Output the (X, Y) coordinate of the center of the cell containing the given text.  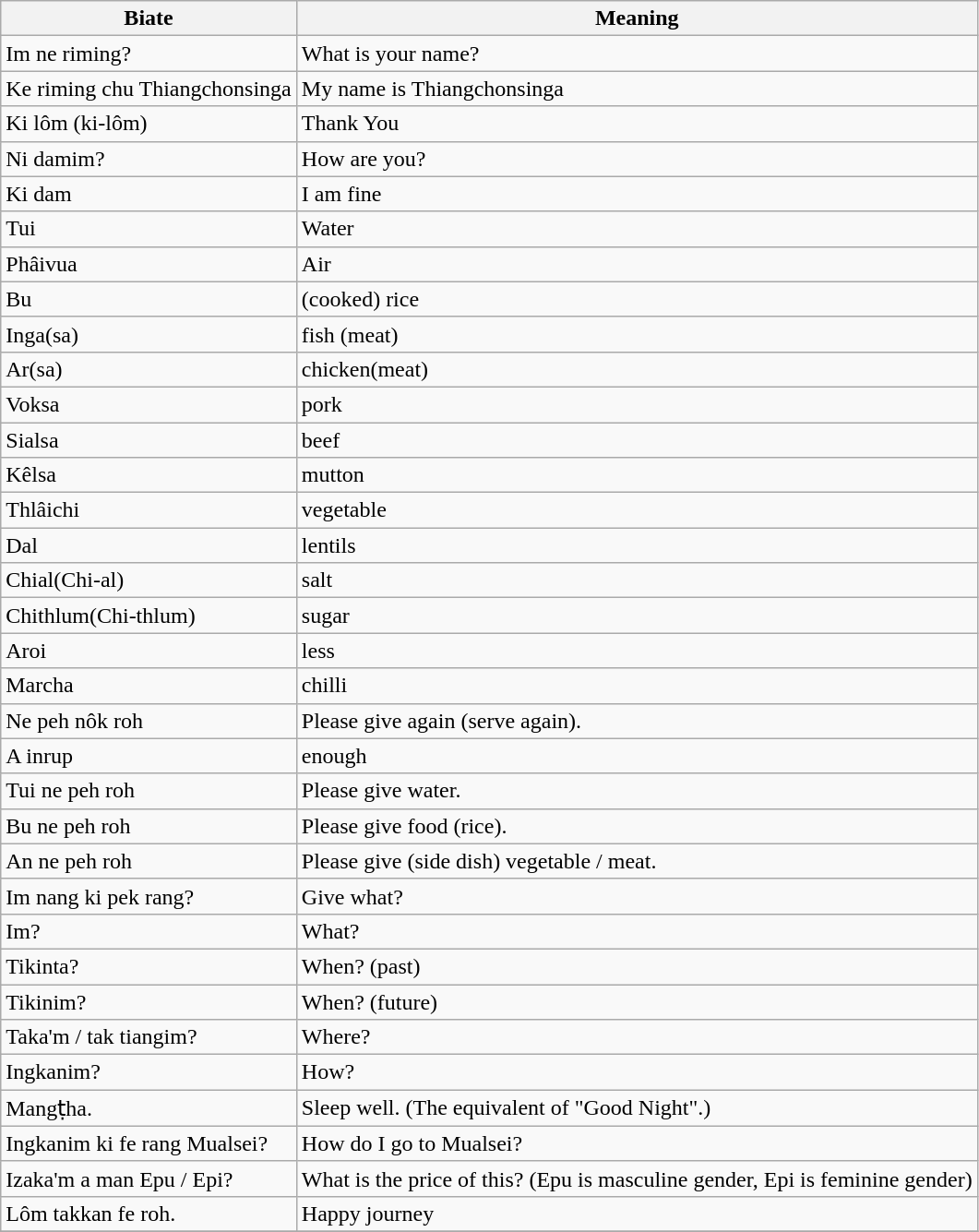
Where? (637, 1037)
chilli (637, 686)
salt (637, 580)
Ki dam (149, 194)
Aroi (149, 651)
Sialsa (149, 440)
Tikinim? (149, 1001)
Ki lôm (ki-lôm) (149, 124)
Bu (149, 299)
fish (meat) (637, 334)
lentils (637, 545)
What? (637, 931)
A inrup (149, 756)
Ingkanim? (149, 1072)
Please give food (rice). (637, 826)
Biate (149, 18)
pork (637, 404)
Thlâichi (149, 510)
vegetable (637, 510)
Tikinta? (149, 966)
Voksa (149, 404)
Im ne riming? (149, 54)
When? (future) (637, 1001)
I am fine (637, 194)
Please give again (serve again). (637, 721)
Chithlum(Chi-thlum) (149, 616)
Please give water. (637, 791)
Inga(sa) (149, 334)
sugar (637, 616)
Kêlsa (149, 475)
When? (past) (637, 966)
What is the price of this? (Epu is masculine gender, Epi is feminine gender) (637, 1178)
enough (637, 756)
Please give (side dish) vegetable / meat. (637, 861)
How are you? (637, 159)
Ke riming chu Thiangchonsinga (149, 89)
Ar(sa) (149, 369)
Air (637, 264)
How do I go to Mualsei? (637, 1143)
beef (637, 440)
Water (637, 229)
less (637, 651)
mutton (637, 475)
Thank You (637, 124)
My name is Thiangchonsinga (637, 89)
Sleep well. (The equivalent of "Good Night".) (637, 1108)
Happy journey (637, 1214)
Im nang ki pek rang? (149, 896)
How? (637, 1072)
Marcha (149, 686)
Mangṭha. (149, 1108)
Give what? (637, 896)
Tui ne peh roh (149, 791)
Dal (149, 545)
Ne peh nôk roh (149, 721)
What is your name? (637, 54)
Ingkanim ki fe rang Mualsei? (149, 1143)
(cooked) rice (637, 299)
Meaning (637, 18)
Tui (149, 229)
Izaka'm a man Epu / Epi? (149, 1178)
Bu ne peh roh (149, 826)
Im? (149, 931)
An ne peh roh (149, 861)
chicken(meat) (637, 369)
Ni damim? (149, 159)
Phâivua (149, 264)
Lôm takkan fe roh. (149, 1214)
Taka'm / tak tiangim? (149, 1037)
Chial(Chi-al) (149, 580)
